Extract the [X, Y] coordinate from the center of the cell holding the provided text.  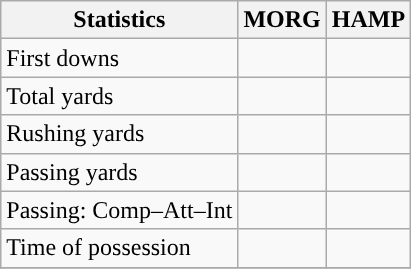
Passing: Comp–Att–Int [120, 210]
Rushing yards [120, 134]
Time of possession [120, 248]
First downs [120, 58]
Passing yards [120, 172]
HAMP [368, 20]
Statistics [120, 20]
Total yards [120, 96]
MORG [282, 20]
